Return [X, Y] of the center of cell containing provided text 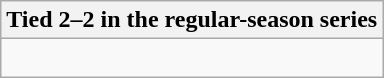
Tied 2–2 in the regular-season series [192, 20]
